Provide the (x, y) coordinate of the cell's center where the given text is located.  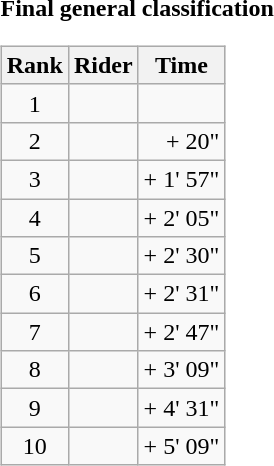
4 (34, 217)
8 (34, 370)
6 (34, 294)
+ 4' 31" (182, 408)
+ 2' 31" (182, 294)
Rank (34, 65)
10 (34, 446)
1 (34, 103)
2 (34, 141)
+ 5' 09" (182, 446)
+ 1' 57" (182, 179)
Time (182, 65)
5 (34, 256)
+ 2' 47" (182, 332)
+ 20" (182, 141)
+ 2' 05" (182, 217)
+ 2' 30" (182, 256)
9 (34, 408)
Rider (103, 65)
+ 3' 09" (182, 370)
7 (34, 332)
3 (34, 179)
